Scan for the cell matching the given text and deliver its (X, Y) coordinate at center. 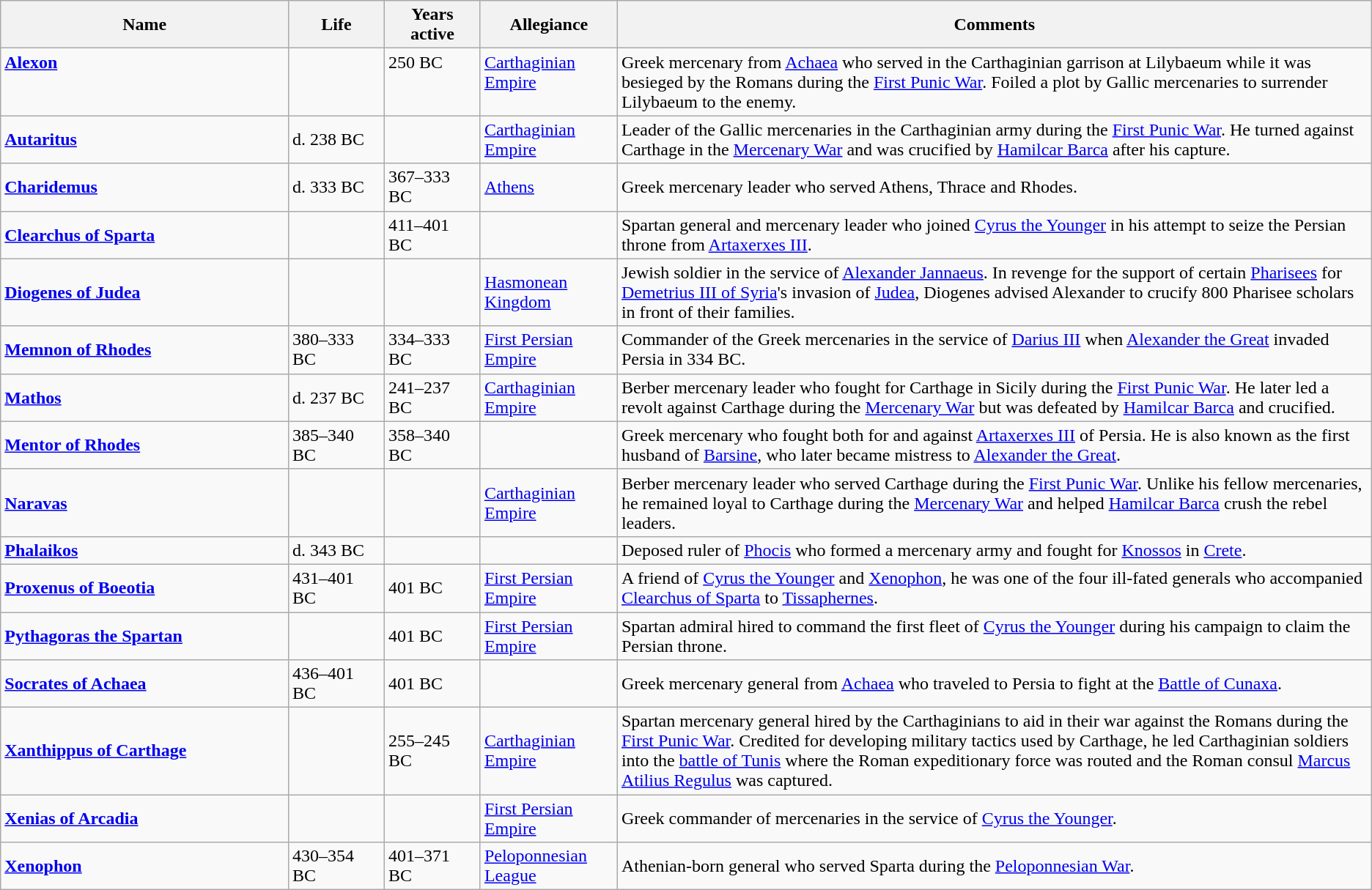
Socrates of Achaea (145, 684)
Comments (994, 25)
Naravas (145, 503)
Years active (432, 25)
Hasmonean Kingdom (548, 292)
Pythagoras the Spartan (145, 636)
d. 343 BC (337, 550)
Name (145, 25)
367–333 BC (432, 188)
241–237 BC (432, 397)
Greek mercenary leader who served Athens, Thrace and Rhodes. (994, 188)
436–401 BC (337, 684)
Mentor of Rhodes (145, 445)
385–340 BC (337, 445)
Memnon of Rhodes (145, 350)
Spartan general and mercenary leader who joined Cyrus the Younger in his attempt to seize the Persian throne from Artaxerxes III. (994, 234)
334–333 BC (432, 350)
d. 237 BC (337, 397)
Peloponnesian League (548, 866)
401–371 BC (432, 866)
380–333 BC (337, 350)
Spartan admiral hired to command the first fleet of Cyrus the Younger during his campaign to claim the Persian throne. (994, 636)
Diogenes of Judea (145, 292)
Mathos (145, 397)
Greek mercenary general from Achaea who traveled to Persia to fight at the Battle of Cunaxa. (994, 684)
Xanthippus of Carthage (145, 752)
Xenias of Arcadia (145, 819)
Alexon (145, 82)
Greek commander of mercenaries in the service of Cyrus the Younger. (994, 819)
Phalaikos (145, 550)
Life (337, 25)
411–401 BC (432, 234)
431–401 BC (337, 587)
Athenian-born general who served Sparta during the Peloponnesian War. (994, 866)
d. 333 BC (337, 188)
Xenophon (145, 866)
Charidemus (145, 188)
Clearchus of Sparta (145, 234)
d. 238 BC (337, 139)
Deposed ruler of Phocis who formed a mercenary army and fought for Knossos in Crete. (994, 550)
Athens (548, 188)
255–245 BC (432, 752)
Commander of the Greek mercenaries in the service of Darius III when Alexander the Great invaded Persia in 334 BC. (994, 350)
Allegiance (548, 25)
Autaritus (145, 139)
430–354 BC (337, 866)
Proxenus of Boeotia (145, 587)
A friend of Cyrus the Younger and Xenophon, he was one of the four ill-fated generals who accompanied Clearchus of Sparta to Tissaphernes. (994, 587)
358–340 BC (432, 445)
250 BC (432, 82)
